Detect which cell encompasses the target text, then output its [x, y] center coordinate. 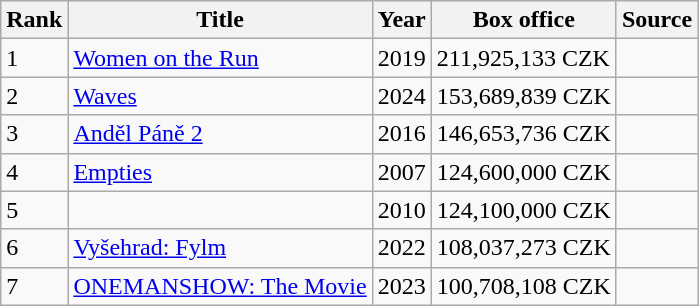
124,600,000 CZK [524, 172]
7 [34, 286]
Empties [220, 172]
2 [34, 96]
ONEMANSHOW: The Movie [220, 286]
6 [34, 248]
2007 [402, 172]
3 [34, 134]
1 [34, 58]
2016 [402, 134]
2023 [402, 286]
124,100,000 CZK [524, 210]
Year [402, 20]
Title [220, 20]
Box office [524, 20]
108,037,273 CZK [524, 248]
100,708,108 CZK [524, 286]
Waves [220, 96]
Women on the Run [220, 58]
146,653,736 CZK [524, 134]
211,925,133 CZK [524, 58]
5 [34, 210]
Anděl Páně 2 [220, 134]
2019 [402, 58]
153,689,839 CZK [524, 96]
2024 [402, 96]
Rank [34, 20]
Source [656, 20]
4 [34, 172]
2022 [402, 248]
2010 [402, 210]
Vyšehrad: Fylm [220, 248]
